Scan for the cell matching the given text and deliver its [x, y] coordinate at center. 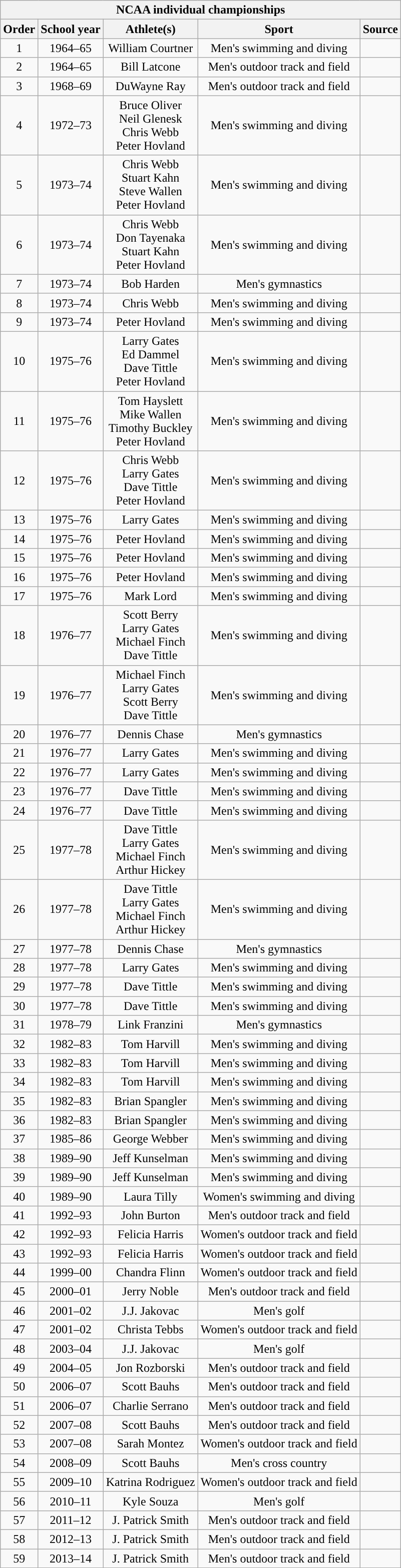
30 [19, 1006]
Charlie Serrano [150, 1406]
48 [19, 1349]
William Courtner [150, 48]
13 [19, 520]
2012–13 [71, 1539]
12 [19, 480]
2011–12 [71, 1520]
2010–11 [71, 1501]
32 [19, 1044]
Chris WebbLarry GatesDave TittlePeter Hovland [150, 480]
20 [19, 734]
53 [19, 1444]
Athlete(s) [150, 29]
54 [19, 1463]
Sport [279, 29]
19 [19, 695]
Tom HayslettMike WallenTimothy BuckleyPeter Hovland [150, 421]
Order [19, 29]
37 [19, 1139]
1999–00 [71, 1273]
4 [19, 125]
2004–05 [71, 1368]
Bill Latcone [150, 67]
58 [19, 1539]
Bruce OliverNeil GleneskChris WebbPeter Hovland [150, 125]
Chris WebbStuart KahnSteve WallenPeter Hovland [150, 185]
Chandra Flinn [150, 1273]
Bob Harden [150, 284]
15 [19, 558]
23 [19, 791]
34 [19, 1082]
7 [19, 284]
Sarah Montez [150, 1444]
38 [19, 1158]
Men's cross country [279, 1463]
8 [19, 303]
50 [19, 1387]
18 [19, 636]
2013–14 [71, 1558]
Source [380, 29]
Larry GatesEd DammelDave TittlePeter Hovland [150, 361]
57 [19, 1520]
1968–69 [71, 86]
21 [19, 753]
2009–10 [71, 1482]
39 [19, 1177]
25 [19, 850]
24 [19, 810]
DuWayne Ray [150, 86]
2000–01 [71, 1292]
Jon Rozborski [150, 1368]
35 [19, 1101]
1978–79 [71, 1025]
Laura Tilly [150, 1196]
11 [19, 421]
59 [19, 1558]
John Burton [150, 1215]
Michael FinchLarry GatesScott BerryDave Tittle [150, 695]
1972–73 [71, 125]
52 [19, 1425]
17 [19, 596]
Chris Webb [150, 303]
2008–09 [71, 1463]
33 [19, 1063]
1985–86 [71, 1139]
44 [19, 1273]
45 [19, 1292]
40 [19, 1196]
27 [19, 948]
NCAA individual championships [201, 10]
26 [19, 909]
Chris WebbDon TayenakaStuart KahnPeter Hovland [150, 244]
3 [19, 86]
56 [19, 1501]
School year [71, 29]
41 [19, 1215]
Scott BerryLarry GatesMichael FinchDave Tittle [150, 636]
Katrina Rodriguez [150, 1482]
George Webber [150, 1139]
14 [19, 539]
9 [19, 322]
29 [19, 987]
46 [19, 1311]
2003–04 [71, 1349]
28 [19, 968]
1 [19, 48]
51 [19, 1406]
22 [19, 772]
16 [19, 577]
2 [19, 67]
Mark Lord [150, 596]
55 [19, 1482]
Kyle Souza [150, 1501]
47 [19, 1330]
42 [19, 1234]
5 [19, 185]
6 [19, 244]
Women's swimming and diving [279, 1196]
31 [19, 1025]
10 [19, 361]
Christa Tebbs [150, 1330]
49 [19, 1368]
43 [19, 1254]
Jerry Noble [150, 1292]
Link Franzini [150, 1025]
36 [19, 1120]
